Capture the cell that displays the provided text and extract its [X, Y] central coordinate. 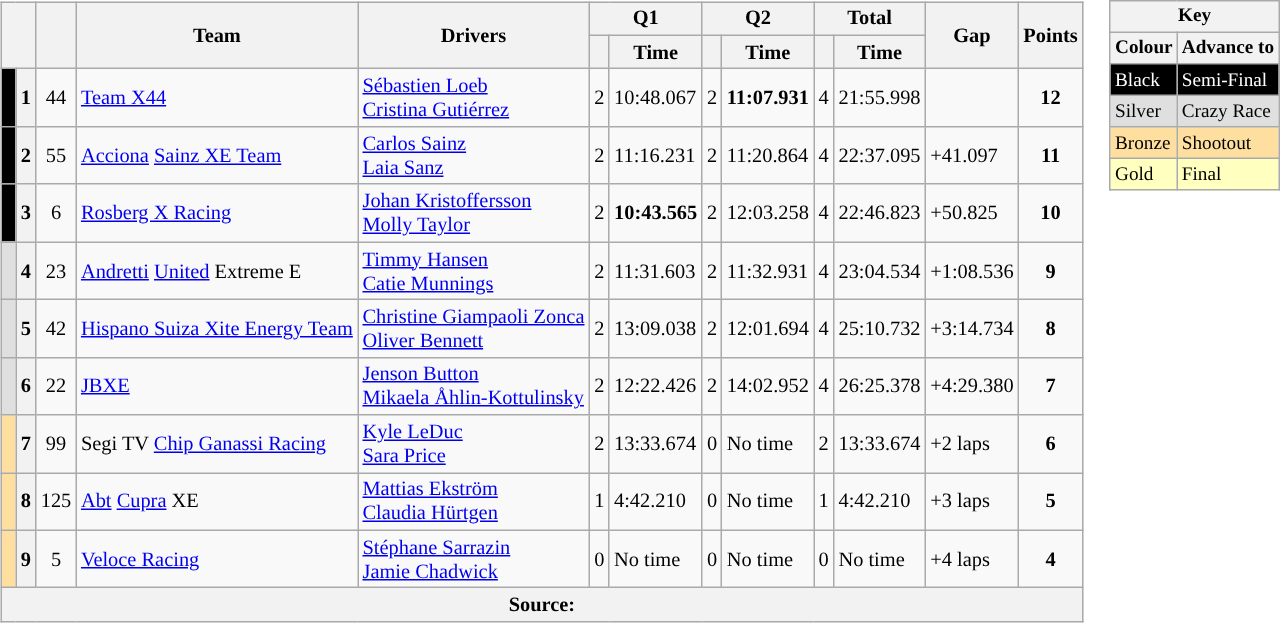
Gold [1144, 175]
Kyle LeDuc Sara Price [474, 444]
Q1 [646, 19]
Andretti United Extreme E [217, 271]
Source: [542, 605]
Abt Cupra XE [217, 502]
12 [1051, 98]
Gap [972, 36]
Segi TV Chip Ganassi Racing [217, 444]
21:55.998 [880, 98]
22:46.823 [880, 213]
Mattias Ekström Claudia Hürtgen [474, 502]
Timmy Hansen Catie Munnings [474, 271]
Semi-Final [1228, 80]
25:10.732 [880, 329]
99 [56, 444]
44 [56, 98]
Bronze [1144, 143]
+3 laps [972, 502]
13:09.038 [656, 329]
26:25.378 [880, 386]
Crazy Race [1228, 111]
12:22.426 [656, 386]
22 [56, 386]
Stéphane Sarrazin Jamie Chadwick [474, 559]
11:31.603 [656, 271]
+1:08.536 [972, 271]
Veloce Racing [217, 559]
+4 laps [972, 559]
22:37.095 [880, 156]
JBXE [217, 386]
Total [870, 19]
55 [56, 156]
Jenson Button Mikaela Åhlin-Kottulinsky [474, 386]
Key [1194, 16]
Hispano Suiza Xite Energy Team [217, 329]
23 [56, 271]
Points [1051, 36]
+41.097 [972, 156]
Acciona Sainz XE Team [217, 156]
+50.825 [972, 213]
+2 laps [972, 444]
+3:14.734 [972, 329]
Final [1228, 175]
11:07.931 [768, 98]
Black [1144, 80]
125 [56, 502]
Sébastien Loeb Cristina Gutiérrez [474, 98]
Team [217, 36]
14:02.952 [768, 386]
12:03.258 [768, 213]
Shootout [1228, 143]
23:04.534 [880, 271]
+4:29.380 [972, 386]
Drivers [474, 36]
Advance to [1228, 48]
Colour [1144, 48]
Silver [1144, 111]
10:48.067 [656, 98]
42 [56, 329]
Carlos Sainz Laia Sanz [474, 156]
11:20.864 [768, 156]
Christine Giampaoli Zonca Oliver Bennett [474, 329]
Team X44 [217, 98]
Johan Kristoffersson Molly Taylor [474, 213]
12:01.694 [768, 329]
11:32.931 [768, 271]
Q2 [758, 19]
10:43.565 [656, 213]
11:16.231 [656, 156]
10 [1051, 213]
Rosberg X Racing [217, 213]
3 [26, 213]
11 [1051, 156]
